Extract the (X, Y) coordinate from the center of the cell holding the provided text.  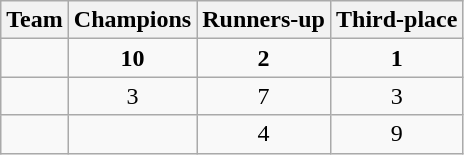
Team (35, 20)
9 (396, 134)
Runners-up (264, 20)
4 (264, 134)
7 (264, 96)
1 (396, 58)
Champions (132, 20)
2 (264, 58)
Third-place (396, 20)
10 (132, 58)
